Extract the [x, y] coordinate from the center of the cell holding the provided text.  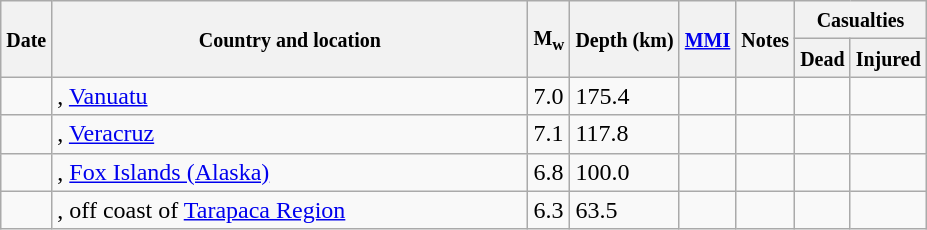
7.1 [549, 134]
6.3 [549, 210]
Depth (km) [624, 39]
, Vanuatu [290, 96]
, off coast of Tarapaca Region [290, 210]
MMI [708, 39]
, Veracruz [290, 134]
Injured [888, 58]
6.8 [549, 172]
100.0 [624, 172]
175.4 [624, 96]
63.5 [624, 210]
Casualties [861, 20]
117.8 [624, 134]
Notes [766, 39]
Mw [549, 39]
, Fox Islands (Alaska) [290, 172]
7.0 [549, 96]
Country and location [290, 39]
Dead [823, 58]
Date [26, 39]
